Scan for the cell matching the given text and deliver its (x, y) coordinate at center. 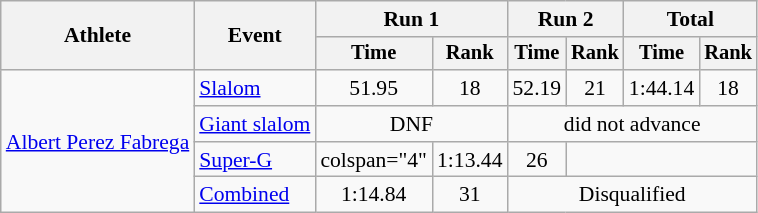
Combined (254, 195)
Disqualified (632, 195)
1:44.14 (662, 88)
Super-G (254, 160)
1:13.44 (470, 160)
Giant slalom (254, 124)
Event (254, 36)
Total (690, 19)
Athlete (98, 36)
did not advance (632, 124)
DNF (411, 124)
Albert Perez Fabrega (98, 141)
Run 2 (565, 19)
21 (595, 88)
52.19 (536, 88)
26 (536, 160)
Run 1 (411, 19)
51.95 (374, 88)
colspan="4" (374, 160)
31 (470, 195)
Slalom (254, 88)
1:14.84 (374, 195)
